Determine the [X, Y] coordinate at the center of the cell enclosing the given text.  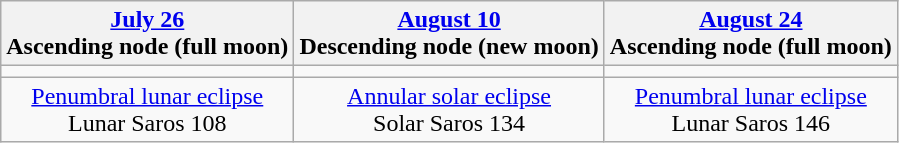
August 10Descending node (new moon) [449, 34]
Penumbral lunar eclipseLunar Saros 146 [750, 110]
August 24Ascending node (full moon) [750, 34]
July 26Ascending node (full moon) [148, 34]
Annular solar eclipseSolar Saros 134 [449, 110]
Penumbral lunar eclipseLunar Saros 108 [148, 110]
